Extract the (X, Y) coordinate from the center of the cell holding the provided text.  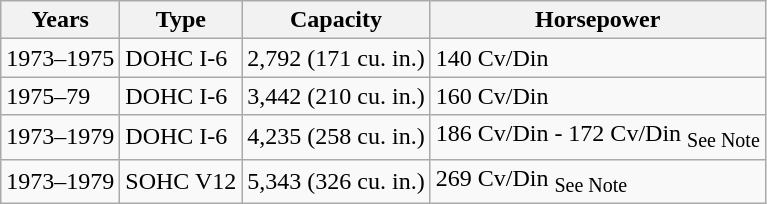
Years (60, 20)
2,792 (171 cu. in.) (336, 58)
SOHC V12 (181, 181)
3,442 (210 cu. in.) (336, 96)
269 Cv/Din See Note (598, 181)
140 Cv/Din (598, 58)
1975–79 (60, 96)
1973–1975 (60, 58)
186 Cv/Din - 172 Cv/Din See Note (598, 137)
Horsepower (598, 20)
160 Cv/Din (598, 96)
5,343 (326 cu. in.) (336, 181)
Capacity (336, 20)
4,235 (258 cu. in.) (336, 137)
Type (181, 20)
